Output the (x, y) coordinate of the center of the cell containing the given text.  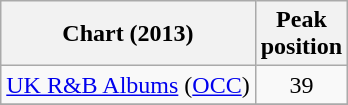
39 (301, 85)
Chart (2013) (128, 34)
Peakposition (301, 34)
UK R&B Albums (OCC) (128, 85)
